Locate the cell with the specified text and output its [X, Y] center coordinate. 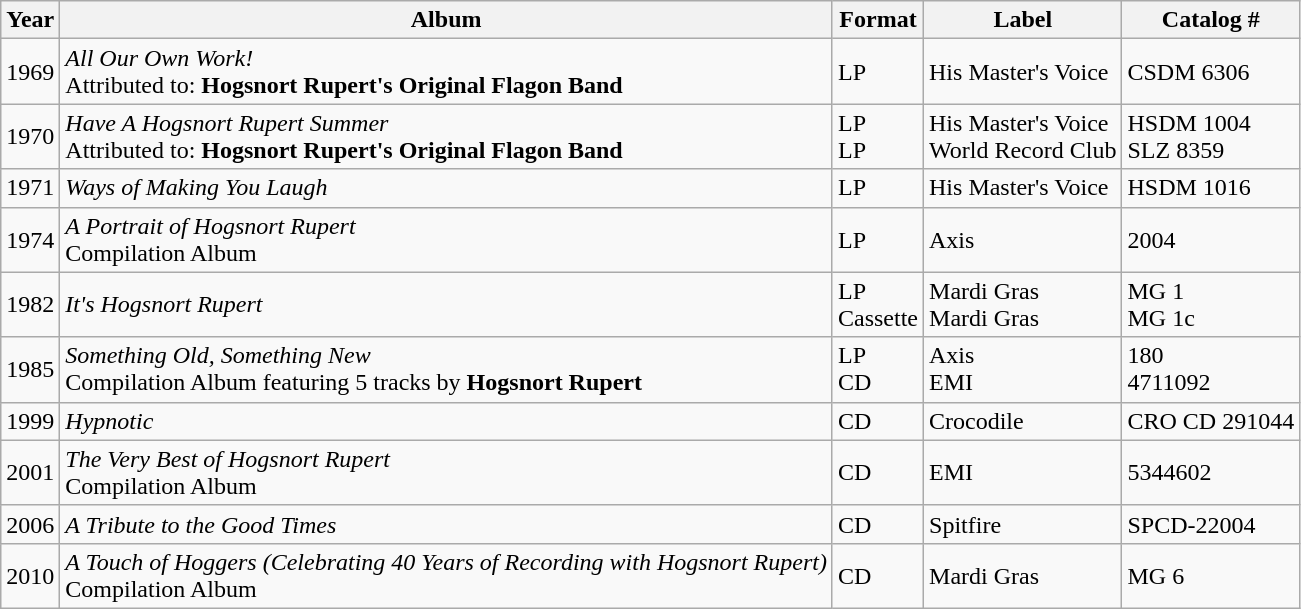
The Very Best of Hogsnort Rupert Compilation Album [446, 472]
CRO CD 291044 [1211, 421]
Mardi Gras [1023, 576]
LP CD [878, 370]
1969 [30, 72]
5344602 [1211, 472]
Crocodile [1023, 421]
LP LP [878, 136]
A Touch of Hoggers (Celebrating 40 Years of Recording with Hogsnort Rupert) Compilation Album [446, 576]
1974 [30, 240]
1970 [30, 136]
CSDM 6306 [1211, 72]
Axis EMI [1023, 370]
Format [878, 20]
All Our Own Work! Attributed to: Hogsnort Rupert's Original Flagon Band [446, 72]
Something Old, Something New Compilation Album featuring 5 tracks by Hogsnort Rupert [446, 370]
Axis [1023, 240]
Year [30, 20]
MG 1 MG 1c [1211, 304]
1982 [30, 304]
LP Cassette [878, 304]
Ways of Making You Laugh [446, 188]
MG 6 [1211, 576]
A Tribute to the Good Times [446, 524]
180 4711092 [1211, 370]
Album [446, 20]
Catalog # [1211, 20]
EMI [1023, 472]
Have A Hogsnort Rupert Summer Attributed to: Hogsnort Rupert's Original Flagon Band [446, 136]
1999 [30, 421]
HSDM 1016 [1211, 188]
2006 [30, 524]
It's Hogsnort Rupert [446, 304]
Hypnotic [446, 421]
2004 [1211, 240]
2001 [30, 472]
His Master's Voice World Record Club [1023, 136]
A Portrait of Hogsnort Rupert Compilation Album [446, 240]
Mardi Gras Mardi Gras [1023, 304]
1985 [30, 370]
Spitfire [1023, 524]
HSDM 1004 SLZ 8359 [1211, 136]
1971 [30, 188]
Label [1023, 20]
2010 [30, 576]
SPCD-22004 [1211, 524]
